From the cell containing the given text, extract its center point as [X, Y] coordinate. 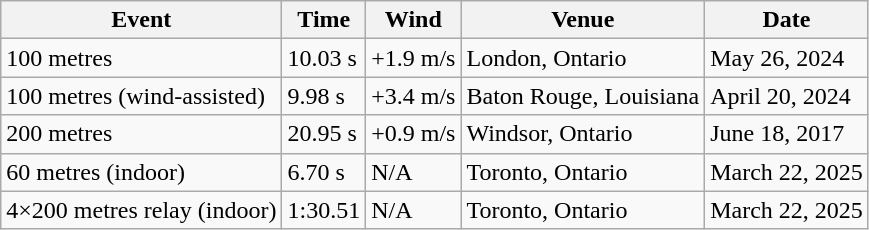
20.95 s [324, 134]
6.70 s [324, 172]
Wind [414, 20]
+0.9 m/s [414, 134]
Baton Rouge, Louisiana [583, 96]
100 metres (wind-assisted) [142, 96]
60 metres (indoor) [142, 172]
June 18, 2017 [787, 134]
Event [142, 20]
April 20, 2024 [787, 96]
100 metres [142, 58]
200 metres [142, 134]
10.03 s [324, 58]
1:30.51 [324, 210]
Venue [583, 20]
Windsor, Ontario [583, 134]
+1.9 m/s [414, 58]
Date [787, 20]
May 26, 2024 [787, 58]
Time [324, 20]
London, Ontario [583, 58]
4×200 metres relay (indoor) [142, 210]
+3.4 m/s [414, 96]
9.98 s [324, 96]
